From the cell containing the given text, extract its center point as (X, Y) coordinate. 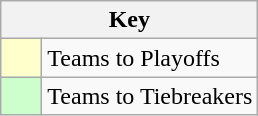
Teams to Tiebreakers (150, 96)
Teams to Playoffs (150, 58)
Key (130, 20)
